Capture the cell that displays the provided text and extract its (X, Y) central coordinate. 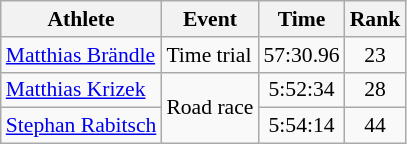
Athlete (82, 19)
Matthias Brändle (82, 55)
5:52:34 (301, 90)
Rank (376, 19)
5:54:14 (301, 126)
28 (376, 90)
Time (301, 19)
Road race (210, 108)
57:30.96 (301, 55)
44 (376, 126)
Matthias Krizek (82, 90)
Time trial (210, 55)
23 (376, 55)
Event (210, 19)
Stephan Rabitsch (82, 126)
